Return the [x, y] coordinate for the center point of the cell that contains the specified text.  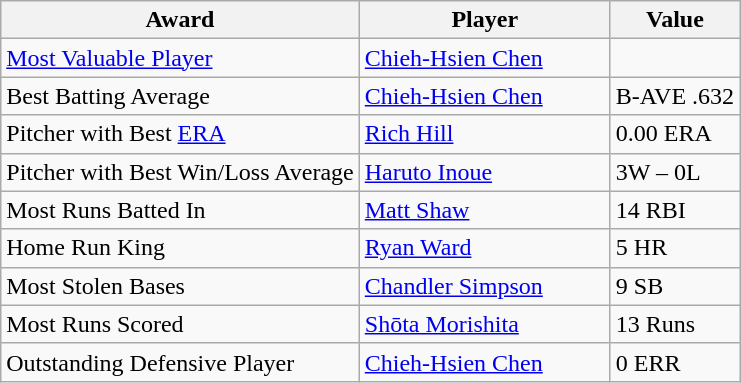
14 RBI [674, 210]
Chandler Simpson [484, 286]
0.00 ERA [674, 134]
3W – 0L [674, 172]
Award [180, 20]
Most Stolen Bases [180, 286]
0 ERR [674, 362]
Player [484, 20]
Pitcher with Best Win/Loss Average [180, 172]
B-AVE .632 [674, 96]
Best Batting Average [180, 96]
Most Runs Batted In [180, 210]
Pitcher with Best ERA [180, 134]
Outstanding Defensive Player [180, 362]
13 Runs [674, 324]
Haruto Inoue [484, 172]
Home Run King [180, 248]
Value [674, 20]
Matt Shaw [484, 210]
Most Valuable Player [180, 58]
Rich Hill [484, 134]
Ryan Ward [484, 248]
5 HR [674, 248]
Shōta Morishita [484, 324]
9 SB [674, 286]
Most Runs Scored [180, 324]
